Return [x, y] of the center of cell containing provided text 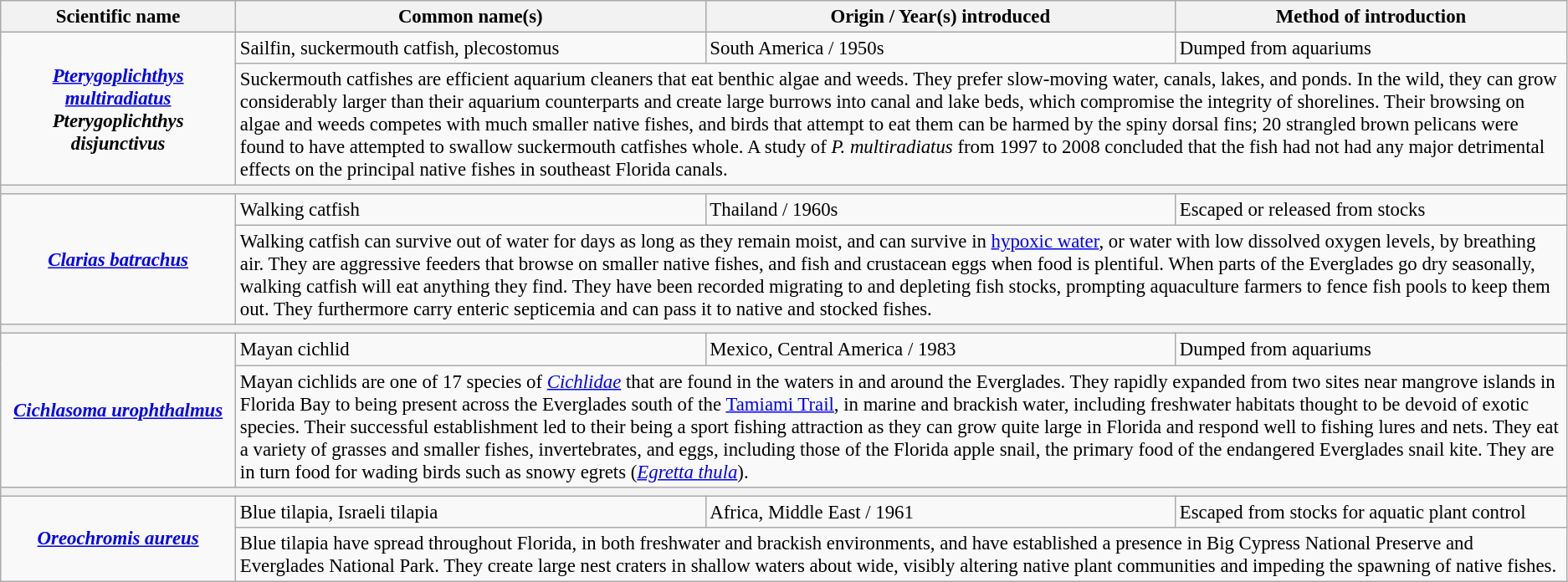
Common name(s) [471, 17]
Walking catfish [471, 210]
Escaped from stocks for aquatic plant control [1371, 512]
South America / 1950s [940, 48]
Mexico, Central America / 1983 [940, 350]
Scientific name [119, 17]
Method of introduction [1371, 17]
Origin / Year(s) introduced [940, 17]
Oreochromis aureus [119, 539]
Cichlasoma urophthalmus [119, 410]
Pterygoplichthys multiradiatus Pterygoplichthys disjunctivus [119, 109]
Mayan cichlid [471, 350]
Blue tilapia, Israeli tilapia [471, 512]
Thailand / 1960s [940, 210]
Clarias batrachus [119, 259]
Escaped or released from stocks [1371, 210]
Sailfin, suckermouth catfish, plecostomus [471, 48]
Africa, Middle East / 1961 [940, 512]
